Identify which cell holds the provided text, then report its (x, y) central coordinate. 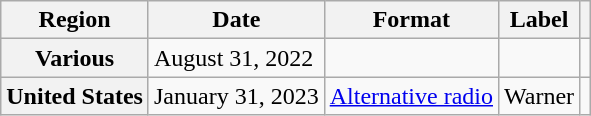
January 31, 2023 (236, 96)
August 31, 2022 (236, 58)
Label (540, 20)
United States (75, 96)
Format (411, 20)
Date (236, 20)
Various (75, 58)
Alternative radio (411, 96)
Warner (540, 96)
Region (75, 20)
